From the cell containing the given text, extract its center point as [x, y] coordinate. 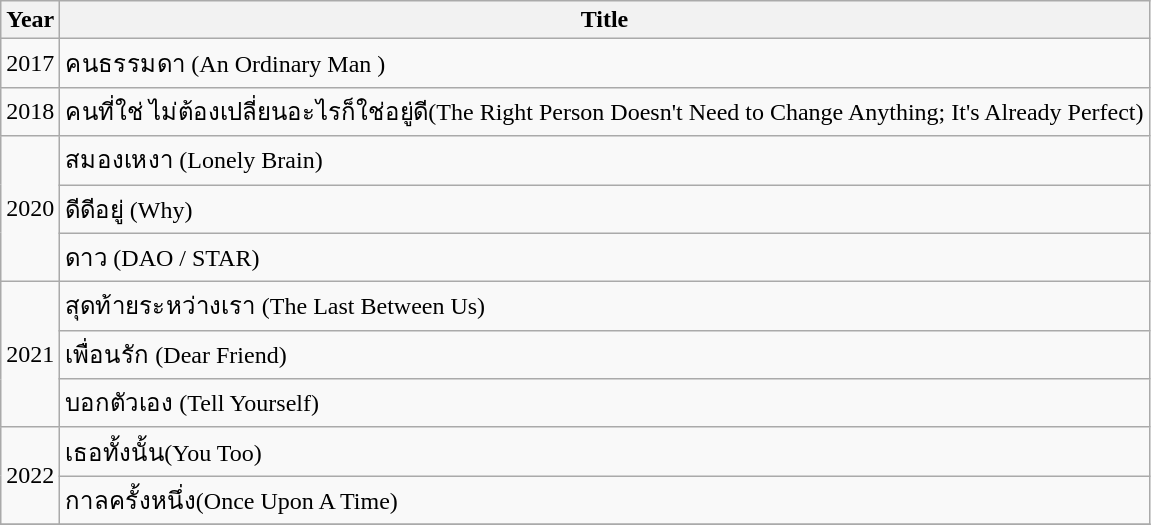
สมองเหงา (Lonely Brain) [604, 160]
2017 [30, 64]
2020 [30, 209]
ดีดีอยู่ (Why) [604, 208]
คนธรรมดา (An Ordinary Man ) [604, 64]
บอกตัวเอง (Tell Yourself) [604, 404]
สุดท้ายระหว่างเรา (The Last Between Us) [604, 306]
2018 [30, 112]
ดาว (DAO / STAR) [604, 258]
เธอทั้งนั้น(You Too) [604, 452]
2022 [30, 476]
Title [604, 20]
เพื่อนรัก (Dear Friend) [604, 354]
คนที่ใช่ ไม่ต้องเปลี่ยนอะไรก็ใช่อยู่ดี(The Right Person Doesn't Need to Change Anything; It's Already Perfect) [604, 112]
Year [30, 20]
กาลครั้งหนึ่ง(Once Upon A Time) [604, 500]
2021 [30, 355]
